For the text-containing cell, return its midpoint in [X, Y] coordinate format. 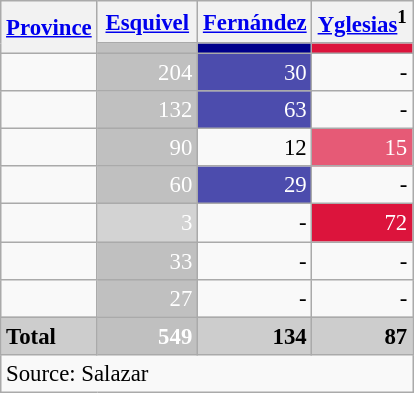
Province [49, 28]
90 [148, 148]
132 [148, 110]
30 [255, 73]
3 [148, 223]
Fernández [255, 22]
Source: Salazar [207, 373]
63 [255, 110]
Yglesias1 [362, 22]
15 [362, 148]
549 [148, 336]
72 [362, 223]
27 [148, 298]
60 [148, 185]
204 [148, 73]
134 [255, 336]
Esquivel [148, 22]
12 [255, 148]
29 [255, 185]
Total [49, 336]
33 [148, 261]
87 [362, 336]
